Scan for the cell matching the given text and deliver its [X, Y] coordinate at center. 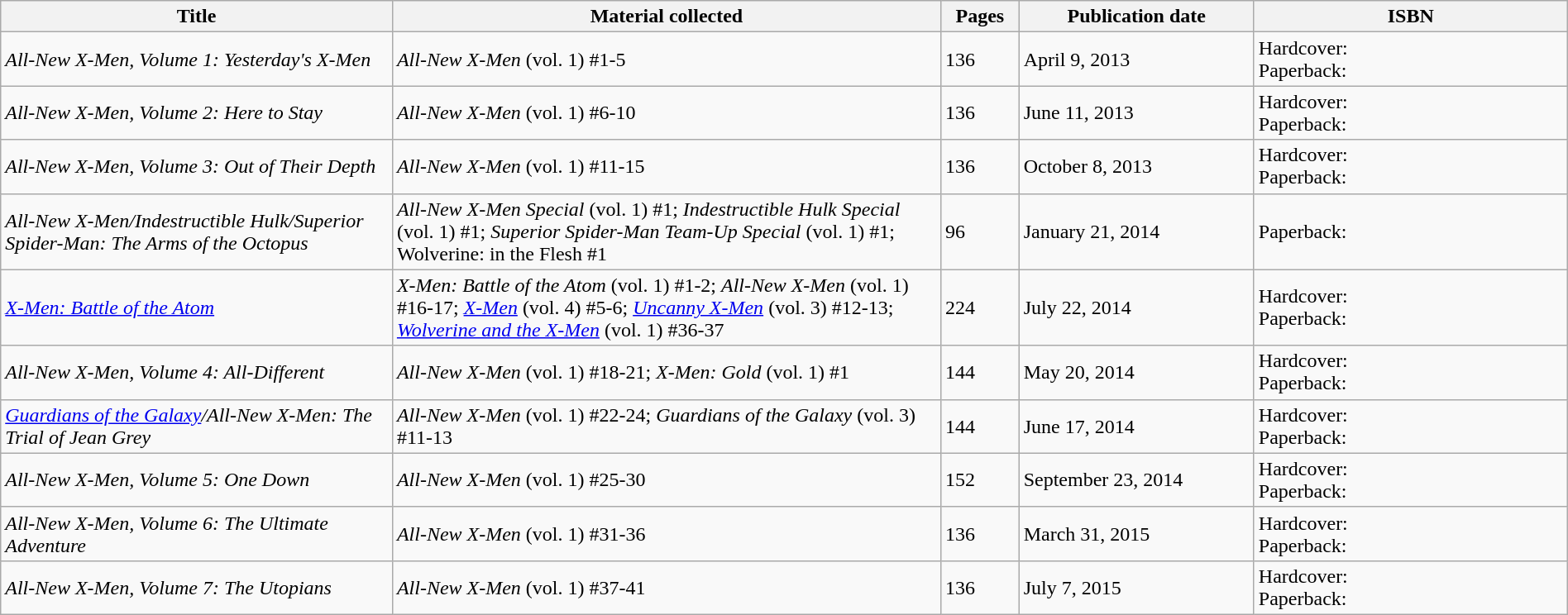
Guardians of the Galaxy/All-New X-Men: The Trial of Jean Grey [197, 427]
All-New X-Men, Volume 3: Out of Their Depth [197, 167]
Paperback: [1411, 231]
224 [979, 307]
Publication date [1136, 17]
Material collected [667, 17]
October 8, 2013 [1136, 167]
96 [979, 231]
All-New X-Men (vol. 1) #31-36 [667, 534]
All-New X-Men/Indestructible Hulk/Superior Spider-Man: The Arms of the Octopus [197, 231]
January 21, 2014 [1136, 231]
All-New X-Men (vol. 1) #18-21; X-Men: Gold (vol. 1) #1 [667, 372]
June 17, 2014 [1136, 427]
All-New X-Men, Volume 5: One Down [197, 479]
May 20, 2014 [1136, 372]
July 7, 2015 [1136, 587]
All-New X-Men, Volume 7: The Utopians [197, 587]
All-New X-Men, Volume 2: Here to Stay [197, 112]
All-New X-Men (vol. 1) #37-41 [667, 587]
All-New X-Men (vol. 1) #6-10 [667, 112]
All-New X-Men, Volume 4: All-Different [197, 372]
All-New X-Men, Volume 6: The Ultimate Adventure [197, 534]
All-New X-Men (vol. 1) #11-15 [667, 167]
152 [979, 479]
July 22, 2014 [1136, 307]
March 31, 2015 [1136, 534]
ISBN [1411, 17]
All-New X-Men, Volume 1: Yesterday's X-Men [197, 60]
Pages [979, 17]
All-New X-Men (vol. 1) #22-24; Guardians of the Galaxy (vol. 3) #11-13 [667, 427]
All-New X-Men (vol. 1) #1-5 [667, 60]
September 23, 2014 [1136, 479]
April 9, 2013 [1136, 60]
All-New X-Men (vol. 1) #25-30 [667, 479]
June 11, 2013 [1136, 112]
Title [197, 17]
X-Men: Battle of the Atom [197, 307]
